From the cell containing the given text, extract its center point as (X, Y) coordinate. 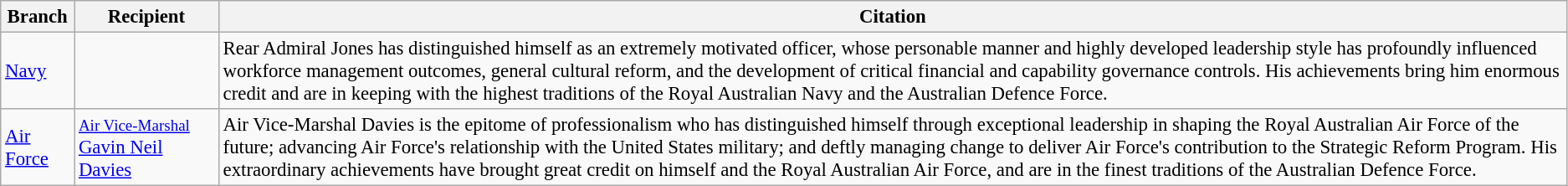
Recipient (147, 17)
Citation (892, 17)
Navy (38, 71)
Branch (38, 17)
Air Vice-Marshal Gavin Neil Davies (147, 147)
Air Force (38, 147)
